From the cell containing the given text, extract its center point as [X, Y] coordinate. 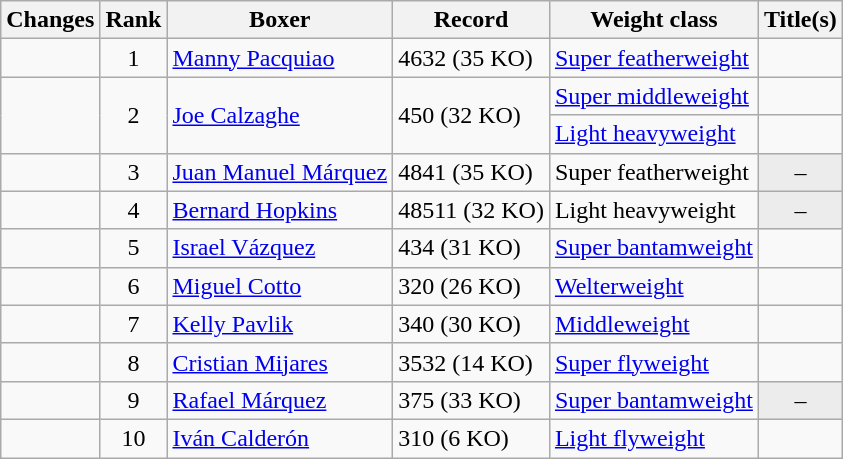
Title(s) [800, 20]
375 (33 KO) [472, 400]
Light flyweight [654, 438]
4632 (35 KO) [472, 58]
3 [134, 172]
320 (26 KO) [472, 286]
6 [134, 286]
Super flyweight [654, 362]
3532 (14 KO) [472, 362]
4841 (35 KO) [472, 172]
10 [134, 438]
7 [134, 324]
434 (31 KO) [472, 248]
5 [134, 248]
48511 (32 KO) [472, 210]
Rafael Márquez [280, 400]
Rank [134, 20]
2 [134, 115]
9 [134, 400]
Welterweight [654, 286]
Record [472, 20]
Weight class [654, 20]
340 (30 KO) [472, 324]
Changes [50, 20]
Kelly Pavlik [280, 324]
Joe Calzaghe [280, 115]
8 [134, 362]
Juan Manuel Márquez [280, 172]
Israel Vázquez [280, 248]
Super middleweight [654, 96]
Middleweight [654, 324]
1 [134, 58]
Manny Pacquiao [280, 58]
450 (32 KO) [472, 115]
Boxer [280, 20]
Iván Calderón [280, 438]
Cristian Mijares [280, 362]
4 [134, 210]
Bernard Hopkins [280, 210]
Miguel Cotto [280, 286]
310 (6 KO) [472, 438]
